Provide the [X, Y] coordinate of the cell's center where the given text is located.  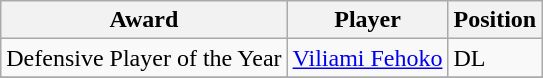
Viliami Fehoko [368, 58]
Defensive Player of the Year [144, 58]
Award [144, 20]
Player [368, 20]
Position [495, 20]
DL [495, 58]
